Return (X, Y) of the center of cell containing provided text 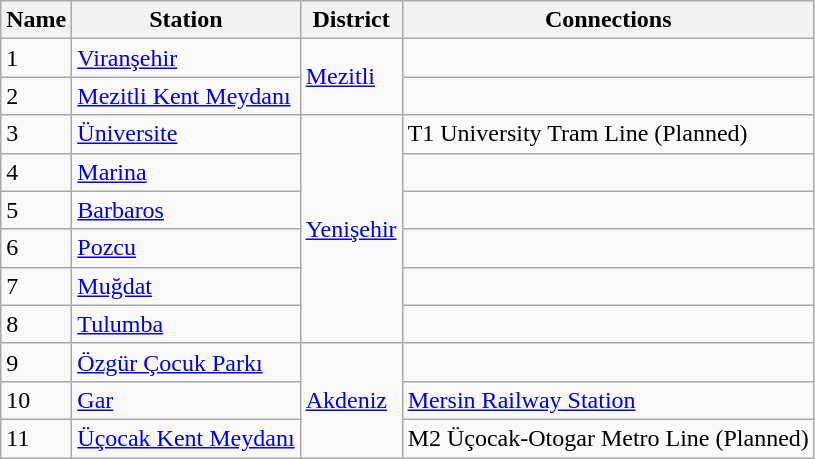
Muğdat (186, 286)
Yenişehir (351, 229)
Gar (186, 400)
Üçocak Kent Meydanı (186, 438)
District (351, 20)
T1 University Tram Line (Planned) (608, 134)
3 (36, 134)
Viranşehir (186, 58)
M2 Üçocak-Otogar Metro Line (Planned) (608, 438)
Barbaros (186, 210)
9 (36, 362)
Name (36, 20)
2 (36, 96)
Akdeniz (351, 400)
6 (36, 248)
8 (36, 324)
Özgür Çocuk Parkı (186, 362)
Connections (608, 20)
11 (36, 438)
Mezitli Kent Meydanı (186, 96)
5 (36, 210)
Marina (186, 172)
7 (36, 286)
Station (186, 20)
Tulumba (186, 324)
Pozcu (186, 248)
Üniversite (186, 134)
1 (36, 58)
Mezitli (351, 77)
Mersin Railway Station (608, 400)
4 (36, 172)
10 (36, 400)
